Return (X, Y) of the center of cell containing provided text 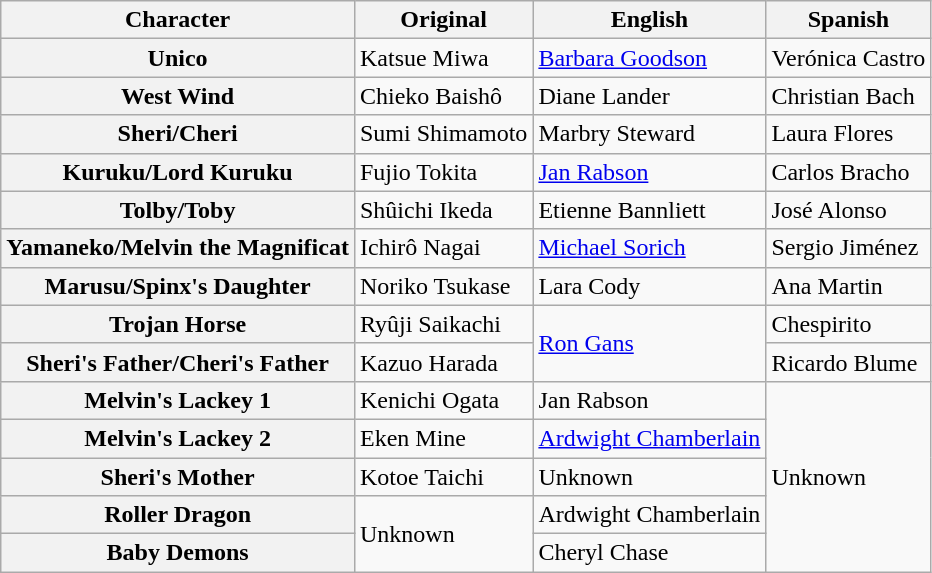
Diane Lander (650, 96)
Original (443, 20)
Shûichi Ikeda (443, 210)
Yamaneko/Melvin the Magnificat (178, 248)
Kenichi Ogata (443, 400)
Roller Dragon (178, 515)
Chespirito (848, 324)
Ichirô Nagai (443, 248)
Carlos Bracho (848, 172)
Lara Cody (650, 286)
Katsue Miwa (443, 58)
Kotoe Taichi (443, 477)
Chieko Baishô (443, 96)
Ricardo Blume (848, 362)
Sumi Shimamoto (443, 134)
Melvin's Lackey 2 (178, 438)
Sheri/Cheri (178, 134)
Barbara Goodson (650, 58)
Verónica Castro (848, 58)
Etienne Bannliett (650, 210)
West Wind (178, 96)
English (650, 20)
Noriko Tsukase (443, 286)
Sheri's Mother (178, 477)
Baby Demons (178, 553)
Tolby/Toby (178, 210)
Sergio Jiménez (848, 248)
Unico (178, 58)
Spanish (848, 20)
Ryûji Saikachi (443, 324)
Kazuo Harada (443, 362)
Melvin's Lackey 1 (178, 400)
Marusu/Spinx's Daughter (178, 286)
Trojan Horse (178, 324)
Christian Bach (848, 96)
Eken Mine (443, 438)
Laura Flores (848, 134)
Cheryl Chase (650, 553)
Sheri's Father/Cheri's Father (178, 362)
Ana Martin (848, 286)
Fujio Tokita (443, 172)
Kuruku/Lord Kuruku (178, 172)
José Alonso (848, 210)
Character (178, 20)
Ron Gans (650, 343)
Marbry Steward (650, 134)
Michael Sorich (650, 248)
